Determine the (x, y) coordinate at the center of the cell enclosing the given text.  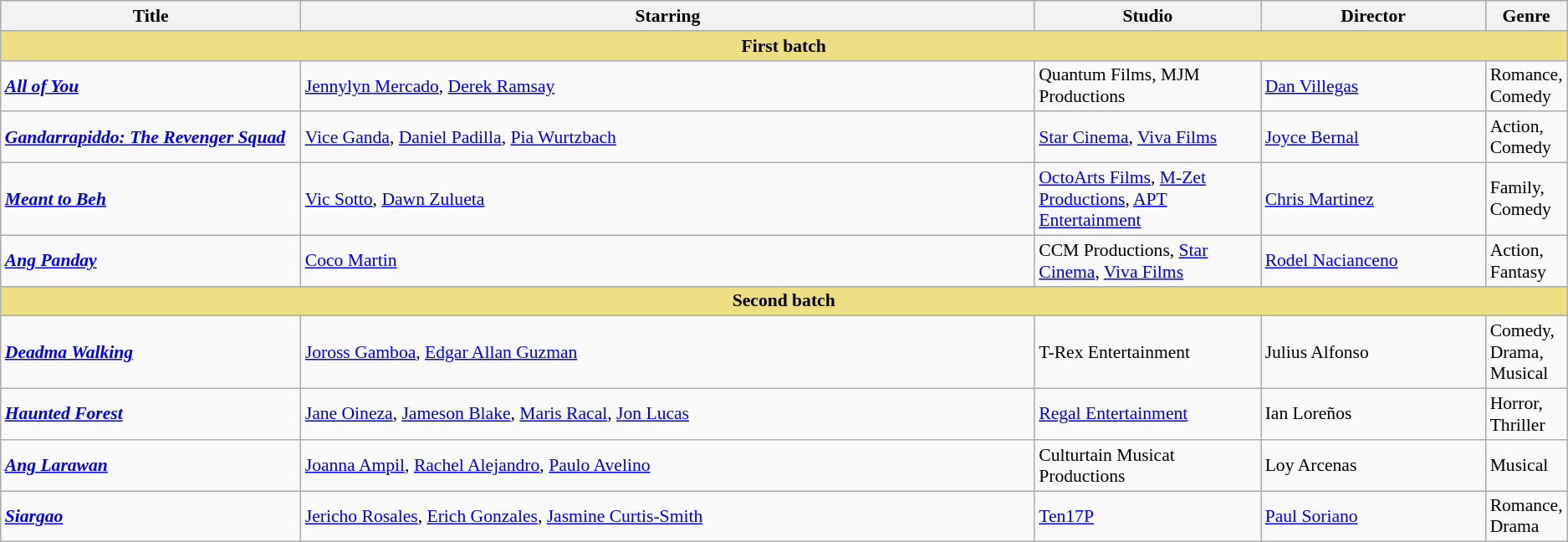
Deadma Walking (151, 353)
Jericho Rosales, Erich Gonzales, Jasmine Curtis-Smith (668, 517)
Director (1373, 16)
Second batch (784, 301)
Comedy, Drama, Musical (1527, 353)
Paul Soriano (1373, 517)
Horror, Thriller (1527, 415)
Title (151, 16)
Ang Panday (151, 261)
Dan Villegas (1373, 85)
Loy Arcenas (1373, 465)
Julius Alfonso (1373, 353)
Rodel Nacianceno (1373, 261)
Family, Comedy (1527, 199)
OctoArts Films, M-Zet Productions, APT Entertainment (1147, 199)
Gandarrapiddo: The Revenger Squad (151, 137)
Chris Martinez (1373, 199)
CCM Productions, Star Cinema, Viva Films (1147, 261)
Coco Martin (668, 261)
Star Cinema, Viva Films (1147, 137)
Romance, Drama (1527, 517)
Siargao (151, 517)
T-Rex Entertainment (1147, 353)
Action, Fantasy (1527, 261)
Meant to Beh (151, 199)
Action, Comedy (1527, 137)
Joross Gamboa, Edgar Allan Guzman (668, 353)
Joyce Bernal (1373, 137)
Ian Loreños (1373, 415)
Starring (668, 16)
Vice Ganda, Daniel Padilla, Pia Wurtzbach (668, 137)
Genre (1527, 16)
Regal Entertainment (1147, 415)
Romance, Comedy (1527, 85)
Culturtain Musicat Productions (1147, 465)
Ang Larawan (151, 465)
First batch (784, 46)
Musical (1527, 465)
Haunted Forest (151, 415)
Jennylyn Mercado, Derek Ramsay (668, 85)
Studio (1147, 16)
Vic Sotto, Dawn Zulueta (668, 199)
All of You (151, 85)
Quantum Films, MJM Productions (1147, 85)
Jane Oineza, Jameson Blake, Maris Racal, Jon Lucas (668, 415)
Joanna Ampil, Rachel Alejandro, Paulo Avelino (668, 465)
Ten17P (1147, 517)
